Identify which cell holds the provided text, then report its [x, y] central coordinate. 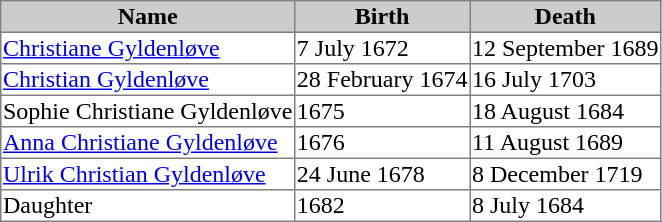
16 July 1703 [566, 80]
7 July 1672 [382, 48]
Ulrik Christian Gyldenløve [148, 174]
1676 [382, 143]
8 July 1684 [566, 206]
Sophie Christiane Gyldenløve [148, 111]
28 February 1674 [382, 80]
1675 [382, 111]
24 June 1678 [382, 174]
18 August 1684 [566, 111]
1682 [382, 206]
Daughter [148, 206]
Christiane Gyldenløve [148, 48]
8 December 1719 [566, 174]
11 August 1689 [566, 143]
12 September 1689 [566, 48]
Name [148, 17]
Anna Christiane Gyldenløve [148, 143]
Death [566, 17]
Birth [382, 17]
Christian Gyldenløve [148, 80]
